Search for the cell housing the specified text and yield its [X, Y] center coordinate. 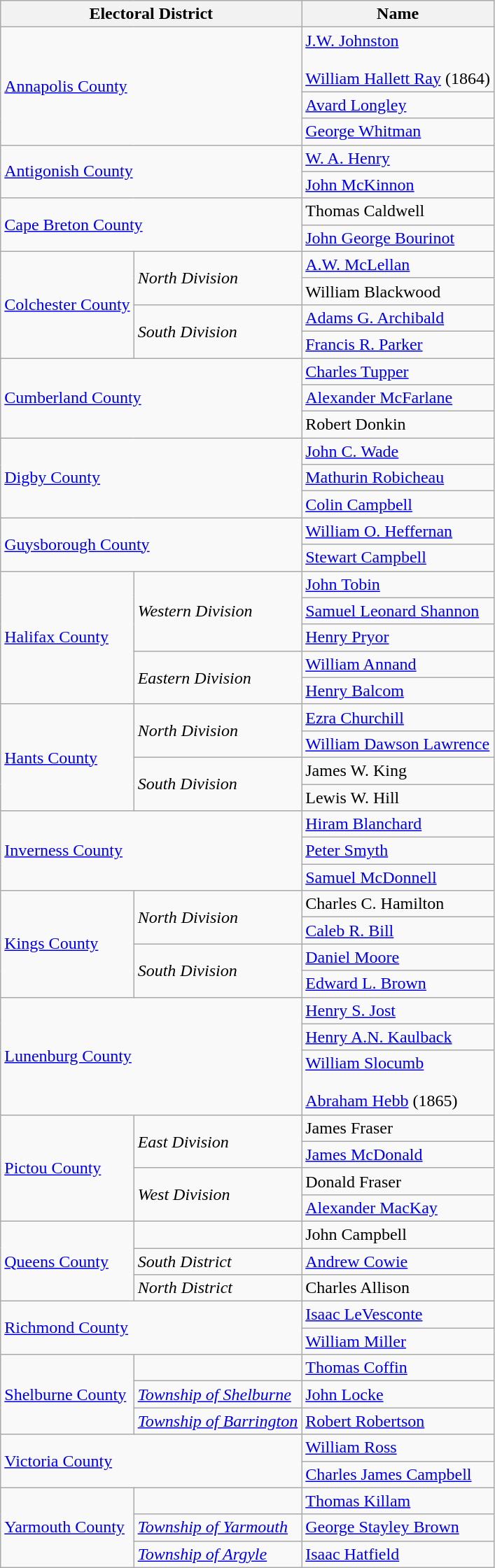
Alexander McFarlane [398, 398]
Daniel Moore [398, 957]
Kings County [67, 944]
Thomas Coffin [398, 1368]
Peter Smyth [398, 851]
Victoria County [151, 1461]
Isaac LeVesconte [398, 1315]
Eastern Division [218, 677]
Yarmouth County [67, 1527]
Francis R. Parker [398, 344]
Andrew Cowie [398, 1262]
Halifax County [67, 637]
John C. Wade [398, 451]
Hiram Blanchard [398, 824]
South District [218, 1262]
William Dawson Lawrence [398, 744]
Lunenburg County [151, 1056]
John Campbell [398, 1234]
Colchester County [67, 304]
Annapolis County [151, 86]
William Miller [398, 1341]
Charles Allison [398, 1288]
Samuel Leonard Shannon [398, 611]
Township of Yarmouth [218, 1527]
John Locke [398, 1394]
John McKinnon [398, 185]
John George Bourinot [398, 238]
Western Division [218, 611]
James McDonald [398, 1154]
William Blackwood [398, 291]
Township of Argyle [218, 1554]
Electoral District [151, 14]
William Annand [398, 664]
Alexander MacKay [398, 1208]
George Whitman [398, 132]
Guysborough County [151, 544]
A.W. McLellan [398, 264]
Henry S. Jost [398, 1010]
Antigonish County [151, 171]
Avard Longley [398, 105]
Stewart Campbell [398, 558]
West Division [218, 1194]
W. A. Henry [398, 158]
East Division [218, 1141]
William Ross [398, 1448]
Digby County [151, 478]
Henry Pryor [398, 637]
Township of Barrington [218, 1421]
Cumberland County [151, 398]
Thomas Killam [398, 1501]
Colin Campbell [398, 504]
Inverness County [151, 851]
Samuel McDonnell [398, 877]
Henry A.N. Kaulback [398, 1037]
North District [218, 1288]
Isaac Hatfield [398, 1554]
Mathurin Robicheau [398, 478]
Charles James Campbell [398, 1474]
Adams G. Archibald [398, 318]
Caleb R. Bill [398, 931]
J.W. JohnstonWilliam Hallett Ray (1864) [398, 59]
Henry Balcom [398, 691]
Thomas Caldwell [398, 211]
Township of Shelburne [218, 1394]
Lewis W. Hill [398, 797]
Pictou County [67, 1168]
James W. King [398, 770]
Robert Donkin [398, 425]
Richmond County [151, 1328]
Edward L. Brown [398, 984]
Name [398, 14]
Shelburne County [67, 1394]
Ezra Churchill [398, 717]
Charles Tupper [398, 372]
John Tobin [398, 584]
William SlocumbAbraham Hebb (1865) [398, 1082]
George Stayley Brown [398, 1527]
Cape Breton County [151, 225]
Robert Robertson [398, 1421]
Queens County [67, 1261]
James Fraser [398, 1128]
Donald Fraser [398, 1181]
William O. Heffernan [398, 531]
Hants County [67, 757]
Charles C. Hamilton [398, 904]
